Capture the cell that displays the provided text and extract its (X, Y) central coordinate. 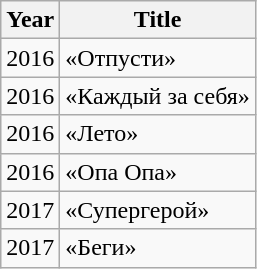
Title (158, 20)
Year (30, 20)
«Лето» (158, 134)
«Каждый за себя» (158, 96)
«Супергерой» (158, 210)
«Отпусти» (158, 58)
«Беги» (158, 248)
«Опа Опа» (158, 172)
